Extract the (X, Y) coordinate from the center of the cell holding the provided text.  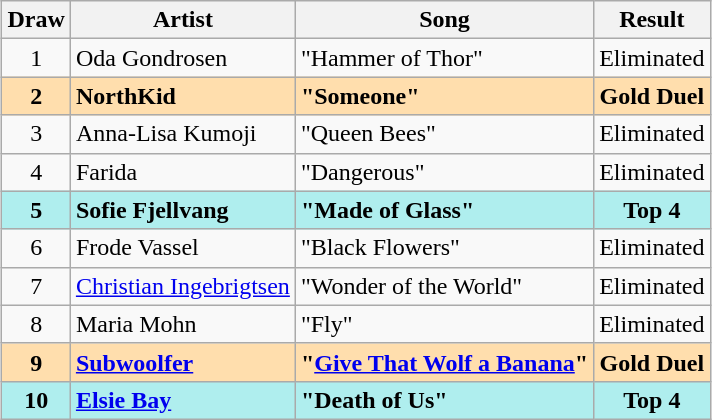
2 (36, 96)
3 (36, 134)
Artist (182, 20)
4 (36, 172)
"Hammer of Thor" (444, 58)
"Death of Us" (444, 400)
10 (36, 400)
Maria Mohn (182, 324)
Christian Ingebrigtsen (182, 286)
Subwoolfer (182, 362)
Frode Vassel (182, 248)
Draw (36, 20)
NorthKid (182, 96)
"Fly" (444, 324)
5 (36, 210)
"Someone" (444, 96)
"Give That Wolf a Banana" (444, 362)
"Black Flowers" (444, 248)
"Dangerous" (444, 172)
Anna-Lisa Kumoji (182, 134)
Oda Gondrosen (182, 58)
"Wonder of the World" (444, 286)
6 (36, 248)
1 (36, 58)
Song (444, 20)
9 (36, 362)
Farida (182, 172)
8 (36, 324)
"Queen Bees" (444, 134)
"Made of Glass" (444, 210)
7 (36, 286)
Elsie Bay (182, 400)
Result (652, 20)
Sofie Fjellvang (182, 210)
